Detect which cell encompasses the target text, then output its [X, Y] center coordinate. 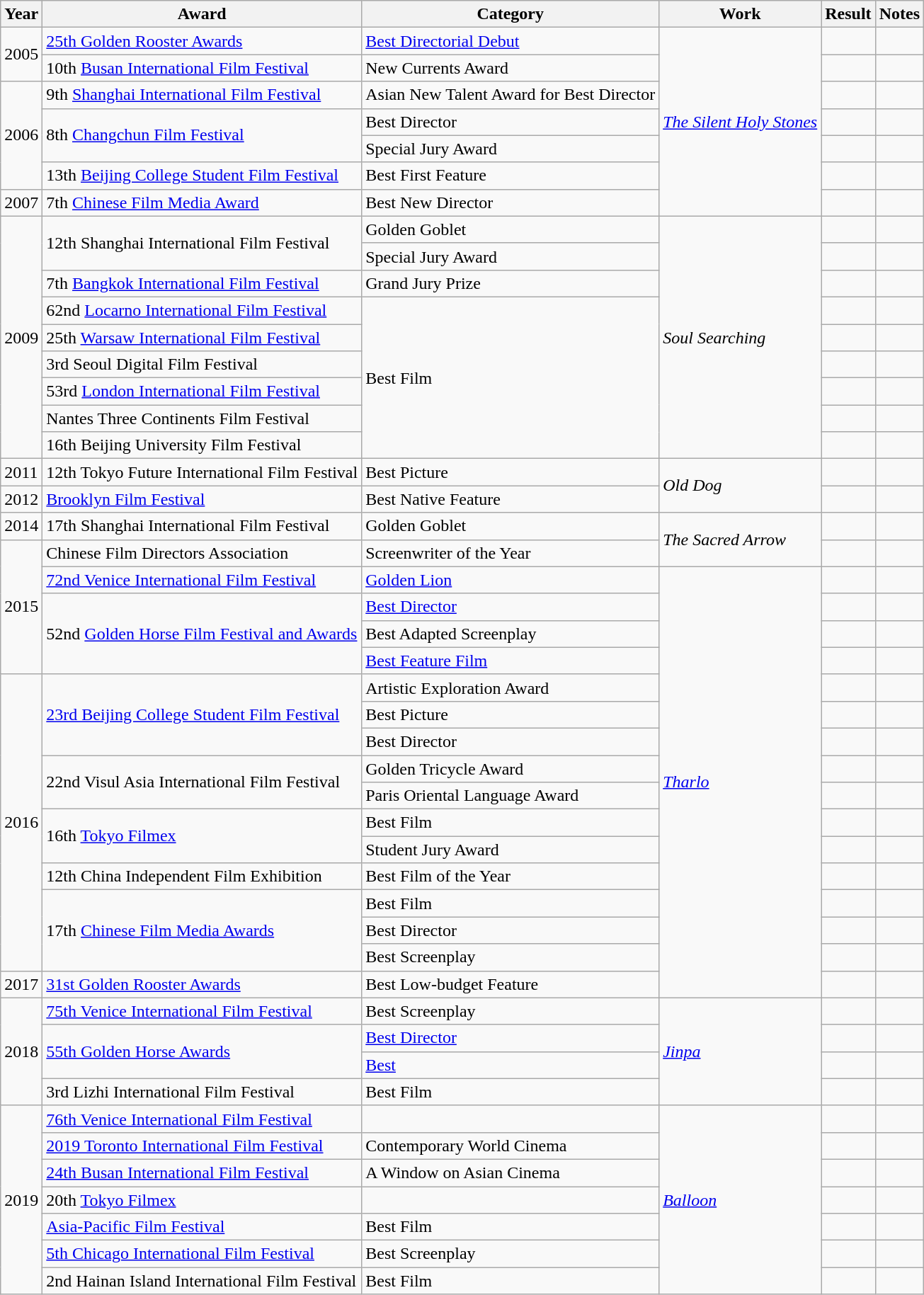
72nd Venice International Film Festival [203, 580]
Best Native Feature [511, 499]
53rd London International Film Festival [203, 392]
Jinpa [741, 1051]
Asia-Pacific Film Festival [203, 1227]
31st Golden Rooster Awards [203, 984]
25th Warsaw International Film Festival [203, 338]
Student Jury Award [511, 850]
Golden Lion [511, 580]
The Silent Holy Stones [741, 122]
Best First Feature [511, 176]
2006 [21, 135]
7th Chinese Film Media Award [203, 202]
Year [21, 14]
New Currents Award [511, 68]
2019 [21, 1199]
2011 [21, 472]
2017 [21, 984]
2nd Hainan Island International Film Festival [203, 1281]
3rd Seoul Digital Film Festival [203, 365]
7th Bangkok International Film Festival [203, 283]
55th Golden Horse Awards [203, 1051]
Best Film of the Year [511, 877]
Tharlo [741, 782]
2014 [21, 526]
10th Busan International Film Festival [203, 68]
16th Beijing University Film Festival [203, 445]
Paris Oriental Language Award [511, 796]
Screenwriter of the Year [511, 553]
23rd Beijing College Student Film Festival [203, 714]
Golden Tricycle Award [511, 768]
Old Dog [741, 486]
9th Shanghai International Film Festival [203, 95]
2016 [21, 823]
2012 [21, 499]
Work [741, 14]
The Sacred Arrow [741, 540]
22nd Visul Asia International Film Festival [203, 782]
Best Directorial Debut [511, 41]
5th Chicago International Film Festival [203, 1254]
Asian New Talent Award for Best Director [511, 95]
24th Busan International Film Festival [203, 1173]
A Window on Asian Cinema [511, 1173]
Best Low-budget Feature [511, 984]
12th China Independent Film Exhibition [203, 877]
Soul Searching [741, 337]
75th Venice International Film Festival [203, 1011]
Award [203, 14]
20th Tokyo Filmex [203, 1200]
12th Tokyo Future International Film Festival [203, 472]
Brooklyn Film Festival [203, 499]
16th Tokyo Filmex [203, 836]
17th Shanghai International Film Festival [203, 526]
2007 [21, 202]
2019 Toronto International Film Festival [203, 1146]
2015 [21, 607]
13th Beijing College Student Film Festival [203, 176]
Best [511, 1065]
Best New Director [511, 202]
Result [848, 14]
Notes [899, 14]
76th Venice International Film Festival [203, 1119]
2009 [21, 337]
8th Changchun Film Festival [203, 135]
Grand Jury Prize [511, 283]
62nd Locarno International Film Festival [203, 310]
Best Feature Film [511, 661]
2018 [21, 1051]
3rd Lizhi International Film Festival [203, 1092]
25th Golden Rooster Awards [203, 41]
52nd Golden Horse Film Festival and Awards [203, 634]
Best Adapted Screenplay [511, 634]
Balloon [741, 1199]
12th Shanghai International Film Festival [203, 243]
2005 [21, 55]
Nantes Three Continents Film Festival [203, 418]
Artistic Exploration Award [511, 688]
17th Chinese Film Media Awards [203, 930]
Contemporary World Cinema [511, 1146]
Category [511, 14]
Chinese Film Directors Association [203, 553]
